Scan for the cell matching the given text and deliver its (x, y) coordinate at center. 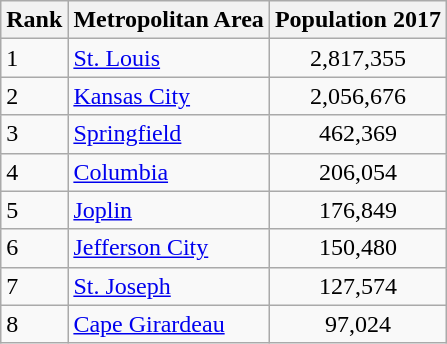
462,369 (358, 134)
St. Louis (168, 58)
6 (34, 248)
97,024 (358, 324)
Kansas City (168, 96)
Cape Girardeau (168, 324)
2,056,676 (358, 96)
5 (34, 210)
3 (34, 134)
Columbia (168, 172)
2 (34, 96)
7 (34, 286)
Joplin (168, 210)
176,849 (358, 210)
Springfield (168, 134)
150,480 (358, 248)
1 (34, 58)
8 (34, 324)
2,817,355 (358, 58)
Population 2017 (358, 20)
Jefferson City (168, 248)
Metropolitan Area (168, 20)
Rank (34, 20)
206,054 (358, 172)
4 (34, 172)
127,574 (358, 286)
St. Joseph (168, 286)
